Search for the cell housing the specified text and yield its [x, y] center coordinate. 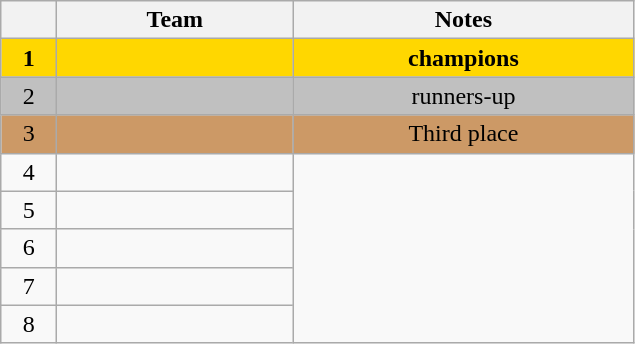
7 [29, 286]
8 [29, 324]
1 [29, 58]
3 [29, 134]
Team [175, 20]
2 [29, 96]
6 [29, 248]
Third place [464, 134]
Notes [464, 20]
4 [29, 172]
5 [29, 210]
runners-up [464, 96]
champions [464, 58]
